Locate the cell with the specified text and output its (X, Y) center coordinate. 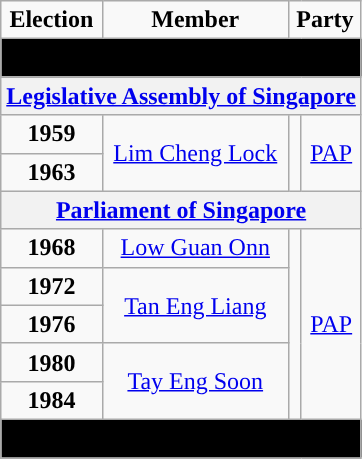
1976 (52, 324)
1968 (52, 248)
1959 (52, 134)
1984 (52, 400)
Constituency abolished (1988) (182, 438)
Election (52, 20)
Legislative Assembly of Singapore (182, 96)
Parliament of Singapore (182, 210)
Party (326, 20)
1972 (52, 286)
Tan Eng Liang (195, 305)
Low Guan Onn (195, 248)
Tay Eng Soon (195, 381)
Member (195, 20)
1963 (52, 172)
1980 (52, 362)
Formation (182, 58)
Lim Cheng Lock (195, 153)
